Locate the cell with the specified text and output its (X, Y) center coordinate. 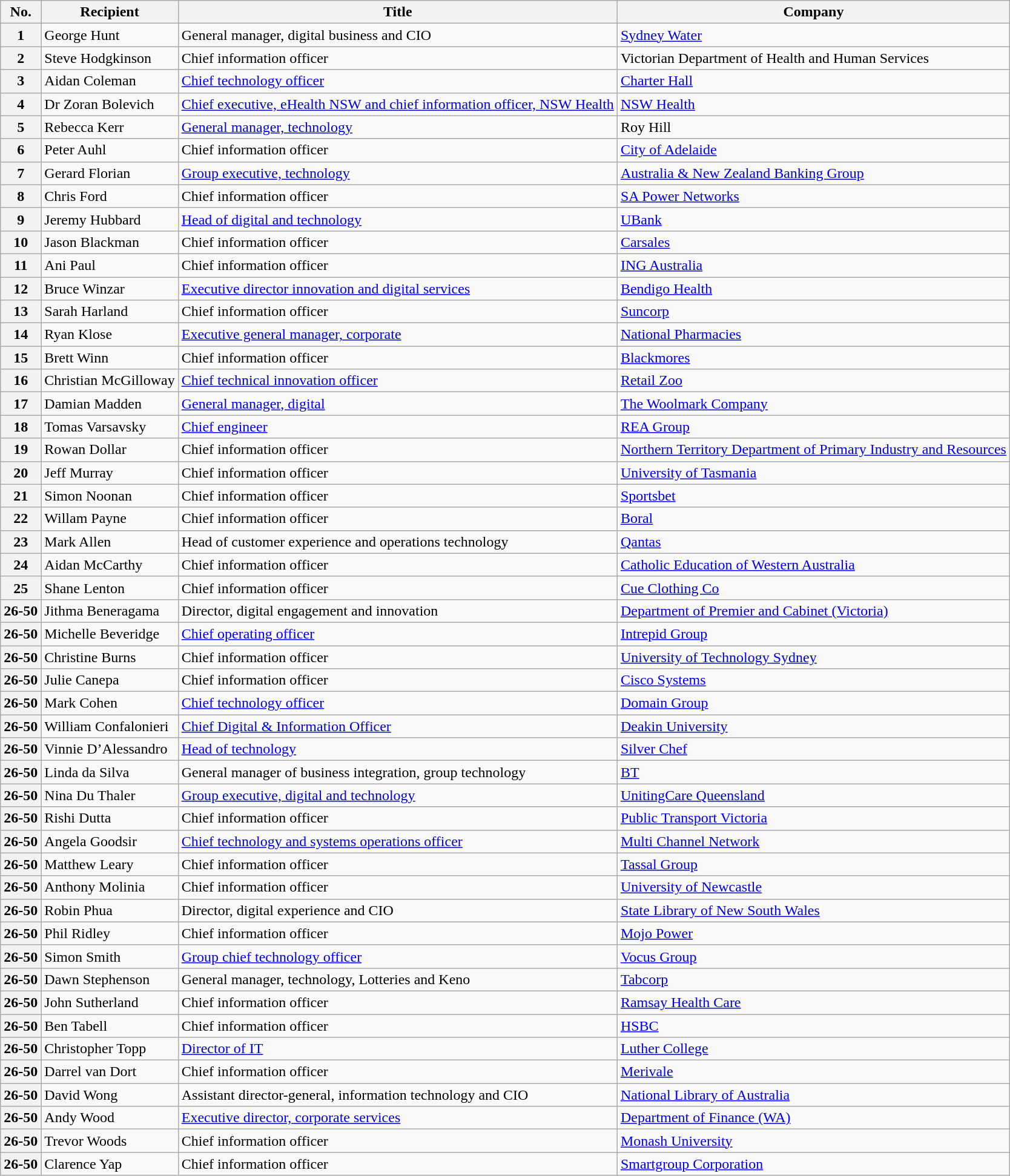
Chief operating officer (397, 634)
Tomas Varsavsky (110, 427)
Merivale (813, 1072)
9 (21, 219)
Sarah Harland (110, 312)
Ryan Klose (110, 335)
Mark Allen (110, 542)
Catholic Education of Western Australia (813, 565)
8 (21, 196)
General manager, digital business and CIO (397, 35)
Chief technology and systems operations officer (397, 841)
Executive director, corporate services (397, 1118)
NSW Health (813, 104)
Rishi Dutta (110, 818)
Group executive, digital and technology (397, 795)
Suncorp (813, 312)
23 (21, 542)
2 (21, 58)
Michelle Beveridge (110, 634)
Head of technology (397, 749)
Aidan McCarthy (110, 565)
General manager, technology (397, 127)
UBank (813, 219)
Title (397, 12)
No. (21, 12)
HSBC (813, 1026)
17 (21, 404)
Dawn Stephenson (110, 979)
William Confalonieri (110, 726)
Recipient (110, 12)
Multi Channel Network (813, 841)
Boral (813, 519)
Andy Wood (110, 1118)
David Wong (110, 1095)
Sydney Water (813, 35)
Robin Phua (110, 910)
Tassal Group (813, 864)
Smartgroup Corporation (813, 1164)
6 (21, 150)
Monash University (813, 1141)
UnitingCare Queensland (813, 795)
Steve Hodgkinson (110, 58)
Christian McGilloway (110, 381)
George Hunt (110, 35)
General manager, technology, Lotteries and Keno (397, 979)
Department of Premier and Cabinet (Victoria) (813, 611)
Blackmores (813, 358)
Jithma Beneragama (110, 611)
Jason Blackman (110, 242)
Executive general manager, corporate (397, 335)
Assistant director-general, information technology and CIO (397, 1095)
Sportsbet (813, 496)
Public Transport Victoria (813, 818)
Cisco Systems (813, 680)
Ani Paul (110, 265)
Charter Hall (813, 81)
Silver Chef (813, 749)
5 (21, 127)
Ben Tabell (110, 1026)
ING Australia (813, 265)
Company (813, 12)
Chief executive, eHealth NSW and chief information officer, NSW Health (397, 104)
Director of IT (397, 1049)
John Sutherland (110, 1002)
Christine Burns (110, 657)
Peter Auhl (110, 150)
Retail Zoo (813, 381)
Chief technical innovation officer (397, 381)
Bruce Winzar (110, 289)
12 (21, 289)
Chief engineer (397, 427)
Angela Goodsir (110, 841)
National Pharmacies (813, 335)
General manager of business integration, group technology (397, 772)
Executive director innovation and digital services (397, 289)
Gerard Florian (110, 173)
Rowan Dollar (110, 450)
State Library of New South Wales (813, 910)
24 (21, 565)
Simon Noonan (110, 496)
Head of customer experience and operations technology (397, 542)
Group chief technology officer (397, 956)
Tabcorp (813, 979)
Deakin University (813, 726)
Intrepid Group (813, 634)
BT (813, 772)
Mark Cohen (110, 703)
Matthew Leary (110, 864)
19 (21, 450)
Jeremy Hubbard (110, 219)
10 (21, 242)
Darrel van Dort (110, 1072)
Anthony Molinia (110, 887)
Vinnie D’Alessandro (110, 749)
Damian Madden (110, 404)
Director, digital experience and CIO (397, 910)
Julie Canepa (110, 680)
Director, digital engagement and innovation (397, 611)
7 (21, 173)
SA Power Networks (813, 196)
National Library of Australia (813, 1095)
Willam Payne (110, 519)
Chief Digital & Information Officer (397, 726)
25 (21, 588)
Domain Group (813, 703)
3 (21, 81)
22 (21, 519)
Cue Clothing Co (813, 588)
Victorian Department of Health and Human Services (813, 58)
Qantas (813, 542)
11 (21, 265)
Jeff Murray (110, 473)
Group executive, technology (397, 173)
13 (21, 312)
Carsales (813, 242)
20 (21, 473)
Bendigo Health (813, 289)
REA Group (813, 427)
Department of Finance (WA) (813, 1118)
18 (21, 427)
14 (21, 335)
21 (21, 496)
4 (21, 104)
15 (21, 358)
The Woolmark Company (813, 404)
Aidan Coleman (110, 81)
Linda da Silva (110, 772)
Clarence Yap (110, 1164)
Roy Hill (813, 127)
Phil Ridley (110, 933)
Shane Lenton (110, 588)
Australia & New Zealand Banking Group (813, 173)
Rebecca Kerr (110, 127)
Brett Winn (110, 358)
Ramsay Health Care (813, 1002)
Trevor Woods (110, 1141)
Dr Zoran Bolevich (110, 104)
Mojo Power (813, 933)
16 (21, 381)
General manager, digital (397, 404)
Head of digital and technology (397, 219)
Christopher Topp (110, 1049)
Chris Ford (110, 196)
Northern Territory Department of Primary Industry and Resources (813, 450)
City of Adelaide (813, 150)
Vocus Group (813, 956)
University of Newcastle (813, 887)
1 (21, 35)
University of Tasmania (813, 473)
Simon Smith (110, 956)
University of Technology Sydney (813, 657)
Nina Du Thaler (110, 795)
Luther College (813, 1049)
